Extract the (x, y) coordinate from the center of the cell holding the provided text.  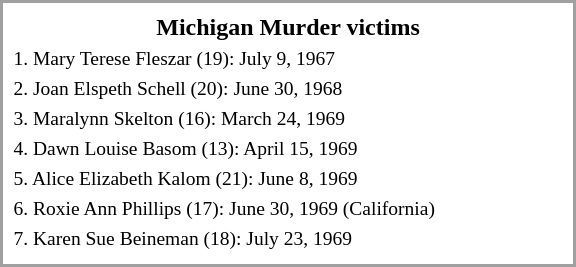
5. Alice Elizabeth Kalom (21): June 8, 1969 (288, 178)
Michigan Murder victims (288, 27)
4. Dawn Louise Basom (13): April 15, 1969 (288, 148)
7. Karen Sue Beineman (18): July 23, 1969 (288, 238)
3. Maralynn Skelton (16): March 24, 1969 (288, 118)
6. Roxie Ann Phillips (17): June 30, 1969 (California) (288, 208)
2. Joan Elspeth Schell (20): June 30, 1968 (288, 88)
1. Mary Terese Fleszar (19): July 9, 1967 (288, 58)
